Return the (X, Y) coordinate for the center point of the cell that contains the specified text.  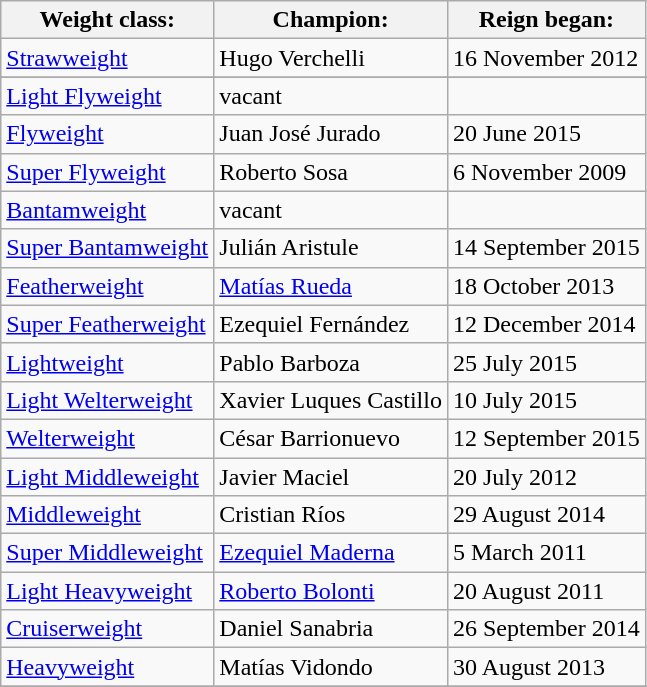
20 June 2015 (546, 134)
Cristian Ríos (331, 515)
Flyweight (108, 134)
Middleweight (108, 515)
Welterweight (108, 438)
20 July 2012 (546, 477)
Light Welterweight (108, 400)
Reign began: (546, 20)
30 August 2013 (546, 667)
Super Bantamweight (108, 248)
18 October 2013 (546, 286)
12 September 2015 (546, 438)
César Barrionuevo (331, 438)
Super Middleweight (108, 553)
26 September 2014 (546, 629)
Cruiserweight (108, 629)
Bantamweight (108, 210)
25 July 2015 (546, 362)
Matías Rueda (331, 286)
Light Heavyweight (108, 591)
Ezequiel Fernández (331, 324)
Xavier Luques Castillo (331, 400)
Ezequiel Maderna (331, 553)
12 December 2014 (546, 324)
14 September 2015 (546, 248)
Roberto Bolonti (331, 591)
Light Flyweight (108, 96)
Weight class: (108, 20)
Champion: (331, 20)
Heavyweight (108, 667)
Super Featherweight (108, 324)
Roberto Sosa (331, 172)
Javier Maciel (331, 477)
Pablo Barboza (331, 362)
Light Middleweight (108, 477)
6 November 2009 (546, 172)
16 November 2012 (546, 58)
Featherweight (108, 286)
Hugo Verchelli (331, 58)
20 August 2011 (546, 591)
Julián Aristule (331, 248)
Super Flyweight (108, 172)
10 July 2015 (546, 400)
29 August 2014 (546, 515)
Juan José Jurado (331, 134)
Daniel Sanabria (331, 629)
5 March 2011 (546, 553)
Strawweight (108, 58)
Lightweight (108, 362)
Matías Vidondo (331, 667)
